Find where the given text appears and provide that cell's center as (x, y) coordinate. 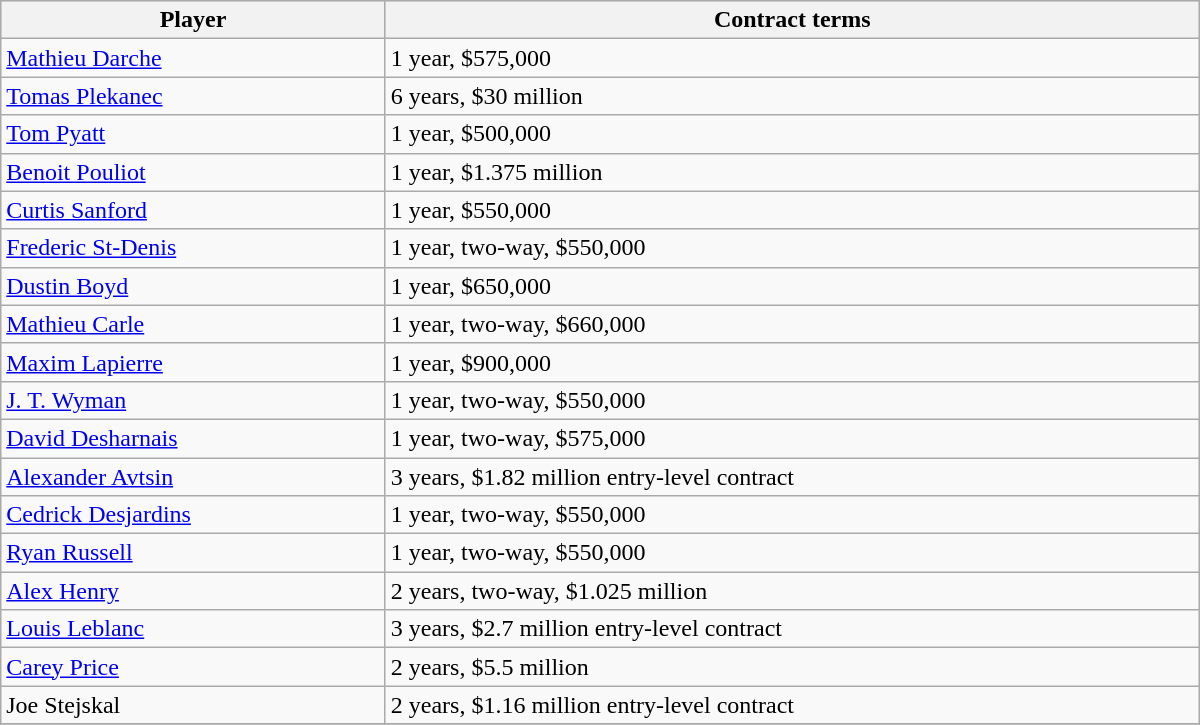
Maxim Lapierre (193, 362)
Tomas Plekanec (193, 96)
Joe Stejskal (193, 705)
1 year, $500,000 (792, 134)
Carey Price (193, 667)
Alex Henry (193, 591)
1 year, $550,000 (792, 210)
1 year, $900,000 (792, 362)
Tom Pyatt (193, 134)
1 year, $575,000 (792, 58)
Benoit Pouliot (193, 172)
Contract terms (792, 20)
6 years, $30 million (792, 96)
Cedrick Desjardins (193, 515)
Curtis Sanford (193, 210)
1 year, two-way, $660,000 (792, 324)
Player (193, 20)
3 years, $1.82 million entry-level contract (792, 477)
Mathieu Carle (193, 324)
2 years, two-way, $1.025 million (792, 591)
David Desharnais (193, 438)
1 year, $1.375 million (792, 172)
J. T. Wyman (193, 400)
2 years, $1.16 million entry-level contract (792, 705)
2 years, $5.5 million (792, 667)
Mathieu Darche (193, 58)
Alexander Avtsin (193, 477)
Frederic St-Denis (193, 248)
1 year, two-way, $575,000 (792, 438)
3 years, $2.7 million entry-level contract (792, 629)
Ryan Russell (193, 553)
Louis Leblanc (193, 629)
Dustin Boyd (193, 286)
1 year, $650,000 (792, 286)
